Detect which cell encompasses the target text, then output its (X, Y) center coordinate. 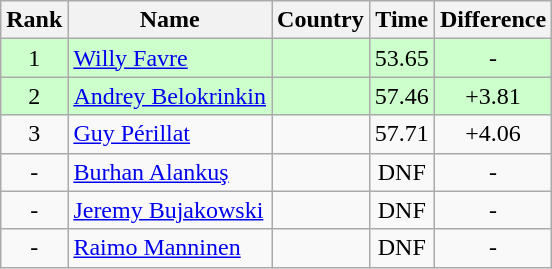
2 (34, 96)
Raimo Manninen (170, 248)
Jeremy Bujakowski (170, 210)
Andrey Belokrinkin (170, 96)
57.46 (402, 96)
53.65 (402, 58)
Country (321, 20)
3 (34, 134)
Name (170, 20)
+3.81 (492, 96)
1 (34, 58)
+4.06 (492, 134)
Time (402, 20)
Guy Périllat (170, 134)
Rank (34, 20)
Difference (492, 20)
57.71 (402, 134)
Willy Favre (170, 58)
Burhan Alankuş (170, 172)
